Pinpoint the cell where the given text exists, returning its (x, y) midpoint coordinate. 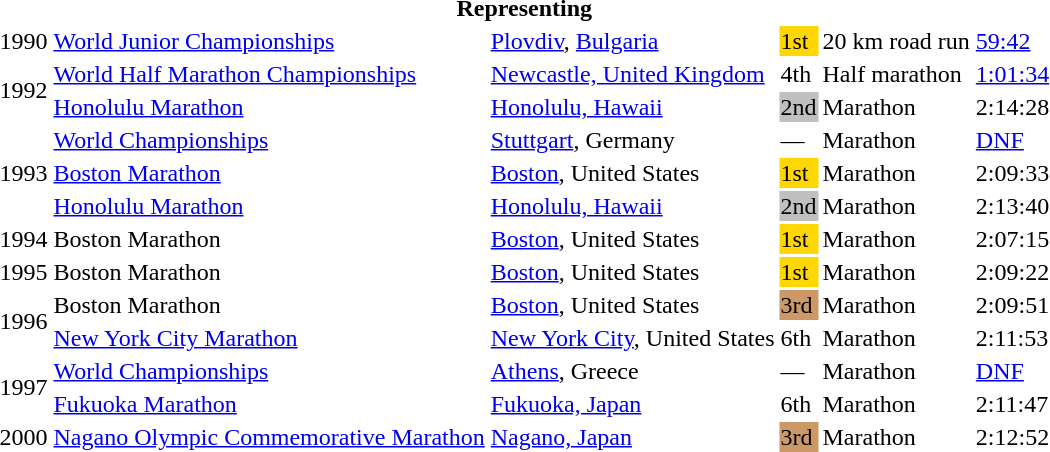
20 km road run (896, 41)
2:07:15 (1012, 239)
2:13:40 (1012, 206)
4th (798, 74)
World Half Marathon Championships (269, 74)
Plovdiv, Bulgaria (632, 41)
New York City Marathon (269, 338)
2:09:22 (1012, 272)
Athens, Greece (632, 371)
Nagano Olympic Commemorative Marathon (269, 437)
Newcastle, United Kingdom (632, 74)
World Junior Championships (269, 41)
Half marathon (896, 74)
2:11:53 (1012, 338)
2:09:33 (1012, 173)
59:42 (1012, 41)
1:01:34 (1012, 74)
Fukuoka Marathon (269, 404)
New York City, United States (632, 338)
2:09:51 (1012, 305)
2:14:28 (1012, 107)
Fukuoka, Japan (632, 404)
2:12:52 (1012, 437)
Nagano, Japan (632, 437)
2:11:47 (1012, 404)
Stuttgart, Germany (632, 140)
